Determine the [X, Y] coordinate at the center of the cell enclosing the given text.  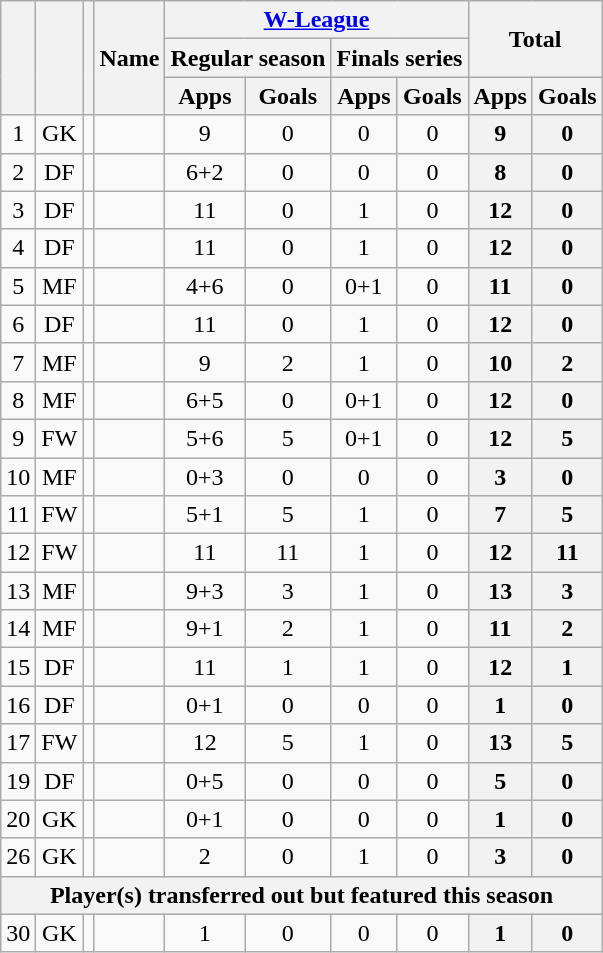
Finals series [400, 58]
Regular season [248, 58]
20 [18, 819]
0+3 [205, 477]
Name [130, 58]
30 [18, 933]
16 [18, 705]
4 [18, 248]
26 [18, 857]
15 [18, 667]
17 [18, 743]
6 [18, 324]
14 [18, 629]
Total [535, 39]
9+3 [205, 591]
0+5 [205, 781]
5+1 [205, 515]
6+2 [205, 172]
W-League [316, 20]
Player(s) transferred out but featured this season [302, 895]
4+6 [205, 286]
5+6 [205, 438]
6+5 [205, 400]
9+1 [205, 629]
19 [18, 781]
